For the text-containing cell, return its midpoint in (x, y) coordinate format. 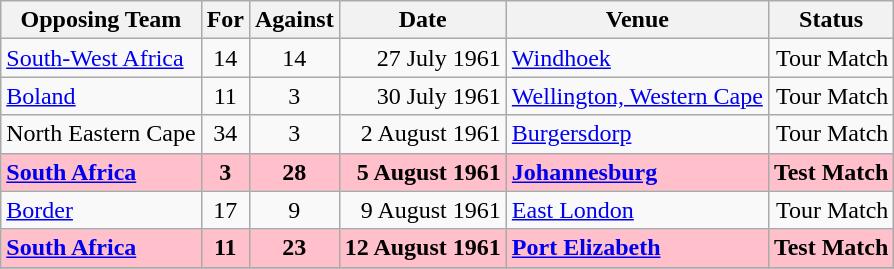
5 August 1961 (422, 172)
Status (831, 20)
North Eastern Cape (101, 134)
17 (225, 210)
30 July 1961 (422, 96)
Windhoek (637, 58)
9 August 1961 (422, 210)
South-West Africa (101, 58)
23 (294, 248)
Port Elizabeth (637, 248)
9 (294, 210)
2 August 1961 (422, 134)
12 August 1961 (422, 248)
For (225, 20)
Date (422, 20)
Opposing Team (101, 20)
Against (294, 20)
34 (225, 134)
Venue (637, 20)
Johannesburg (637, 172)
27 July 1961 (422, 58)
Boland (101, 96)
Border (101, 210)
Burgersdorp (637, 134)
28 (294, 172)
East London (637, 210)
Wellington, Western Cape (637, 96)
